Extract the [X, Y] coordinate from the center of the cell holding the provided text.  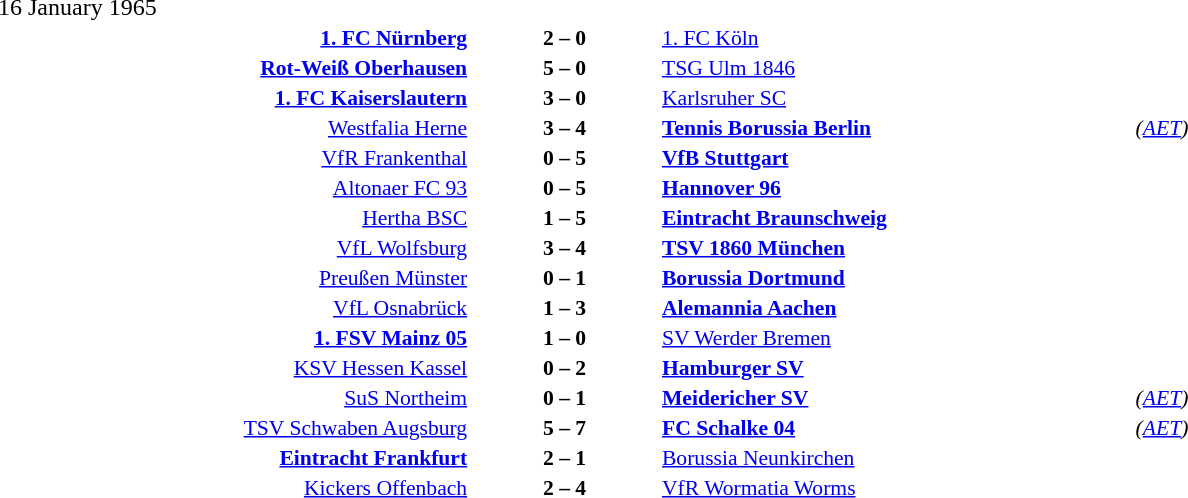
Alemannia Aachen [896, 308]
Karlsruher SC [896, 98]
Eintracht Braunschweig [896, 218]
1. FC Köln [896, 38]
5 – 0 [564, 68]
TSV 1860 München [896, 248]
1 – 5 [564, 218]
Tennis Borussia Berlin [896, 128]
SV Werder Bremen [896, 338]
FC Schalke 04 [896, 428]
Hamburger SV [896, 368]
3 – 0 [564, 98]
2 – 1 [564, 458]
0 – 2 [564, 368]
Borussia Neunkirchen [896, 458]
Meidericher SV [896, 398]
1 – 3 [564, 308]
TSG Ulm 1846 [896, 68]
1 – 0 [564, 338]
5 – 7 [564, 428]
Borussia Dortmund [896, 278]
Hannover 96 [896, 188]
2 – 0 [564, 38]
VfB Stuttgart [896, 158]
